Output the [X, Y] coordinate of the center of the cell containing the given text.  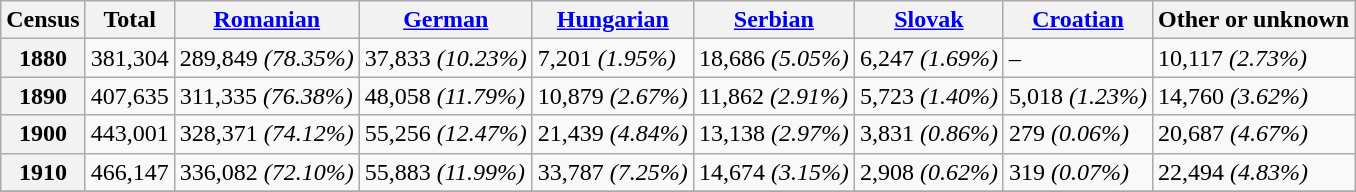
11,862 (2.91%) [774, 96]
407,635 [130, 96]
21,439 (4.84%) [612, 134]
German [446, 20]
289,849 (78.35%) [266, 58]
14,760 (3.62%) [1253, 96]
279 (0.06%) [1078, 134]
319 (0.07%) [1078, 172]
Total [130, 20]
3,831 (0.86%) [928, 134]
33,787 (7.25%) [612, 172]
1910 [43, 172]
336,082 (72.10%) [266, 172]
328,371 (74.12%) [266, 134]
22,494 (4.83%) [1253, 172]
Croatian [1078, 20]
55,256 (12.47%) [446, 134]
Census [43, 20]
Serbian [774, 20]
Slovak [928, 20]
381,304 [130, 58]
10,117 (2.73%) [1253, 58]
443,001 [130, 134]
466,147 [130, 172]
2,908 (0.62%) [928, 172]
13,138 (2.97%) [774, 134]
6,247 (1.69%) [928, 58]
5,018 (1.23%) [1078, 96]
14,674 (3.15%) [774, 172]
55,883 (11.99%) [446, 172]
10,879 (2.67%) [612, 96]
20,687 (4.67%) [1253, 134]
1900 [43, 134]
18,686 (5.05%) [774, 58]
Romanian [266, 20]
7,201 (1.95%) [612, 58]
311,335 (76.38%) [266, 96]
5,723 (1.40%) [928, 96]
Other or unknown [1253, 20]
48,058 (11.79%) [446, 96]
1880 [43, 58]
Hungarian [612, 20]
– [1078, 58]
37,833 (10.23%) [446, 58]
1890 [43, 96]
